Capture the cell that displays the provided text and extract its (x, y) central coordinate. 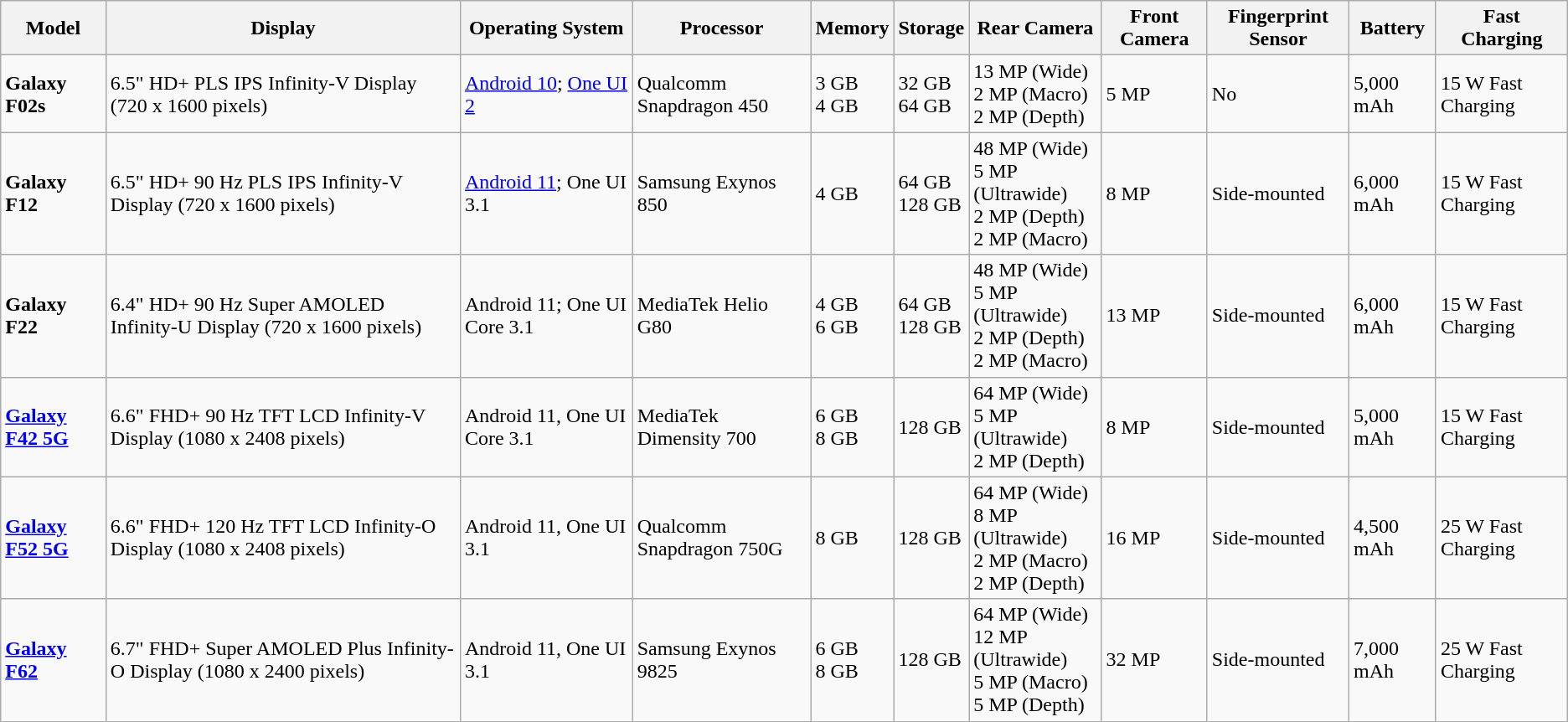
Front Camera (1154, 28)
Model (54, 28)
Galaxy F42 5G (54, 427)
5 MP (1154, 94)
16 MP (1154, 538)
64 MP (Wide)8 MP (Ultrawide)2 MP (Macro)2 MP (Depth) (1035, 538)
6.7" FHD+ Super AMOLED Plus Infinity-O Display (1080 x 2400 pixels) (283, 660)
4 GB (853, 193)
13 MP (Wide)2 MP (Macro)2 MP (Depth) (1035, 94)
Operating System (546, 28)
7,000 mAh (1393, 660)
Galaxy F02s (54, 94)
6.5" HD+ PLS IPS Infinity-V Display (720 x 1600 pixels) (283, 94)
Fast Charging (1501, 28)
Memory (853, 28)
64 MP (Wide)5 MP (Ultrawide)2 MP (Depth) (1035, 427)
Battery (1393, 28)
Android 10; One UI 2 (546, 94)
Android 11; One UI 3.1 (546, 193)
Display (283, 28)
6.6" FHD+ 120 Hz TFT LCD Infinity-O Display (1080 x 2408 pixels) (283, 538)
Samsung Exynos 9825 (722, 660)
32 GB64 GB (931, 94)
Storage (931, 28)
Fingerprint Sensor (1278, 28)
Qualcomm Snapdragon 750G (722, 538)
Rear Camera (1035, 28)
MediaTek Dimensity 700 (722, 427)
Samsung Exynos 850 (722, 193)
Qualcomm Snapdragon 450 (722, 94)
No (1278, 94)
8 GB (853, 538)
Galaxy F52 5G (54, 538)
Galaxy F62 (54, 660)
Processor (722, 28)
Galaxy F22 (54, 316)
MediaTek Helio G80 (722, 316)
4,500 mAh (1393, 538)
Android 11; One UI Core 3.1 (546, 316)
Android 11, One UI Core 3.1 (546, 427)
3 GB4 GB (853, 94)
64 MP (Wide)12 MP (Ultrawide)5 MP (Macro)5 MP (Depth) (1035, 660)
6.6" FHD+ 90 Hz TFT LCD Infinity-V Display (1080 x 2408 pixels) (283, 427)
Galaxy F12 (54, 193)
6.4" HD+ 90 Hz Super AMOLED Infinity-U Display (720 x 1600 pixels) (283, 316)
6.5" HD+ 90 Hz PLS IPS Infinity-V Display (720 x 1600 pixels) (283, 193)
32 MP (1154, 660)
4 GB6 GB (853, 316)
13 MP (1154, 316)
